Locate the cell with the specified text and output its (X, Y) center coordinate. 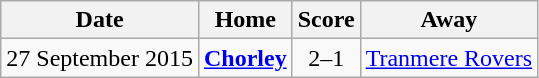
Date (100, 20)
Away (448, 20)
Home (245, 20)
Score (326, 20)
27 September 2015 (100, 58)
2–1 (326, 58)
Chorley (245, 58)
Tranmere Rovers (448, 58)
